Pinpoint the cell where the given text exists, returning its (x, y) midpoint coordinate. 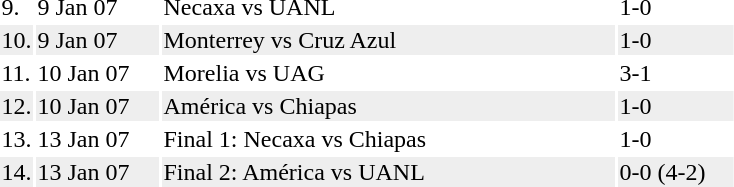
3-1 (676, 73)
Monterrey vs Cruz Azul (388, 40)
13. (16, 139)
América vs Chiapas (388, 106)
Morelia vs UAG (388, 73)
14. (16, 172)
0-0 (4-2) (676, 172)
11. (16, 73)
9 Jan 07 (98, 40)
12. (16, 106)
Final 2: América vs UANL (388, 172)
10. (16, 40)
Final 1: Necaxa vs Chiapas (388, 139)
